Determine the [x, y] coordinate at the center of the cell enclosing the given text.  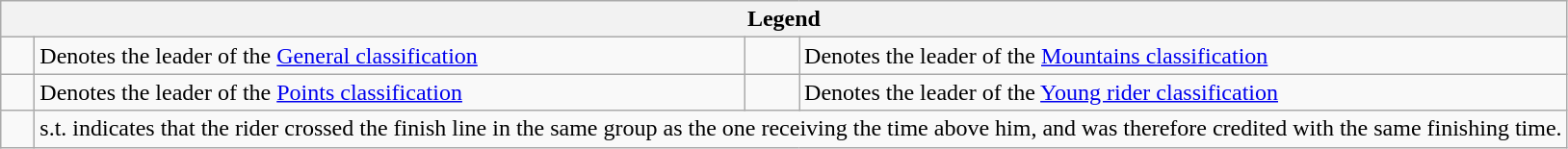
Denotes the leader of the Mountains classification [1184, 56]
Denotes the leader of the General classification [390, 56]
Denotes the leader of the Points classification [390, 92]
Legend [784, 19]
Denotes the leader of the Young rider classification [1184, 92]
